Pinpoint the cell where the given text exists, returning its (X, Y) midpoint coordinate. 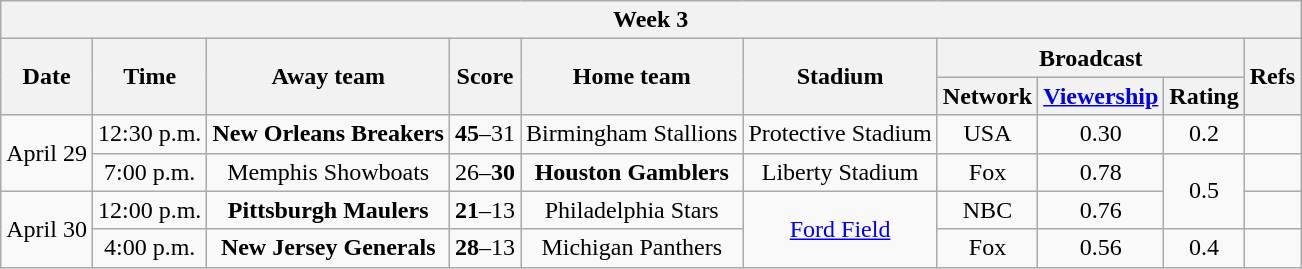
Score (484, 77)
Birmingham Stallions (632, 134)
26–30 (484, 172)
April 29 (47, 153)
0.56 (1101, 248)
Broadcast (1090, 58)
Pittsburgh Maulers (328, 210)
Philadelphia Stars (632, 210)
Away team (328, 77)
Protective Stadium (840, 134)
Home team (632, 77)
21–13 (484, 210)
0.76 (1101, 210)
Michigan Panthers (632, 248)
Stadium (840, 77)
NBC (987, 210)
4:00 p.m. (149, 248)
Viewership (1101, 96)
New Jersey Generals (328, 248)
0.30 (1101, 134)
Ford Field (840, 229)
April 30 (47, 229)
28–13 (484, 248)
7:00 p.m. (149, 172)
0.4 (1204, 248)
45–31 (484, 134)
USA (987, 134)
New Orleans Breakers (328, 134)
Network (987, 96)
Time (149, 77)
12:00 p.m. (149, 210)
Date (47, 77)
Liberty Stadium (840, 172)
Week 3 (651, 20)
12:30 p.m. (149, 134)
Memphis Showboats (328, 172)
Houston Gamblers (632, 172)
0.78 (1101, 172)
Refs (1272, 77)
0.2 (1204, 134)
0.5 (1204, 191)
Rating (1204, 96)
